From the cell containing the given text, extract its center point as [x, y] coordinate. 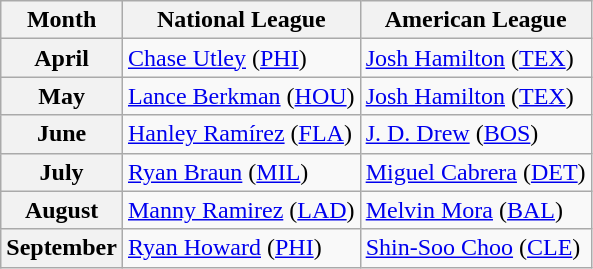
Manny Ramirez (LAD) [241, 210]
J. D. Drew (BOS) [476, 134]
Ryan Braun (MIL) [241, 172]
April [62, 58]
August [62, 210]
June [62, 134]
National League [241, 20]
Shin-Soo Choo (CLE) [476, 248]
September [62, 248]
American League [476, 20]
Month [62, 20]
Ryan Howard (PHI) [241, 248]
July [62, 172]
May [62, 96]
Chase Utley (PHI) [241, 58]
Miguel Cabrera (DET) [476, 172]
Hanley Ramírez (FLA) [241, 134]
Melvin Mora (BAL) [476, 210]
Lance Berkman (HOU) [241, 96]
